Identify which cell holds the provided text, then report its (x, y) central coordinate. 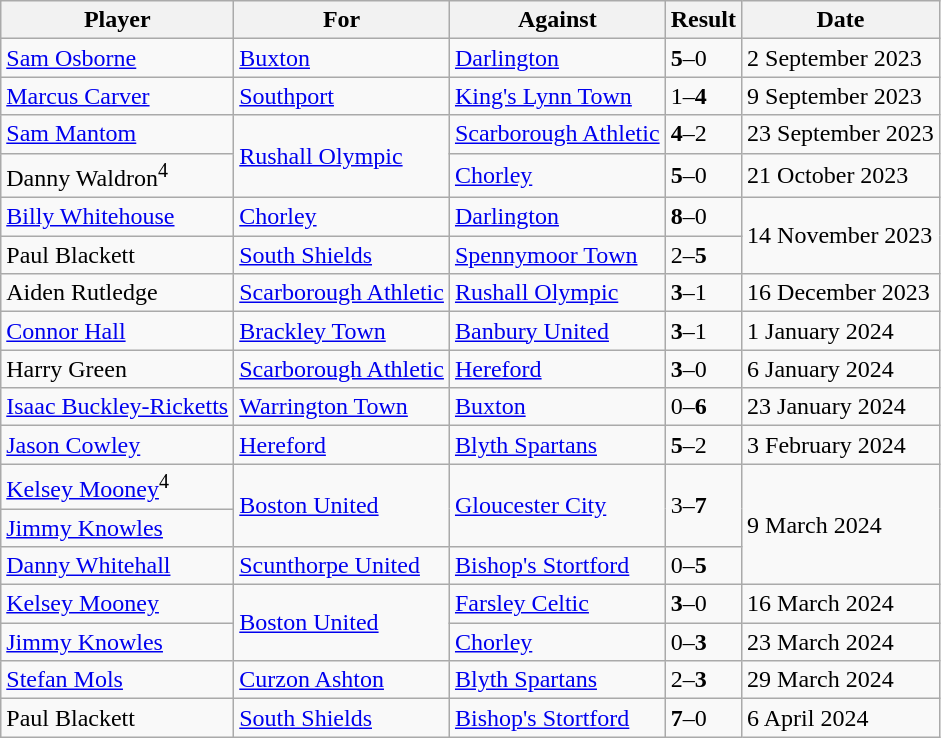
Player (118, 20)
0–6 (703, 407)
King's Lynn Town (557, 96)
Gloucester City (557, 506)
16 March 2024 (841, 604)
Banbury United (557, 331)
Connor Hall (118, 331)
Kelsey Mooney4 (118, 486)
16 December 2023 (841, 293)
2–3 (703, 680)
Jason Cowley (118, 445)
Southport (342, 96)
29 March 2024 (841, 680)
Sam Mantom (118, 134)
Warrington Town (342, 407)
14 November 2023 (841, 236)
23 September 2023 (841, 134)
2 September 2023 (841, 58)
Billy Whitehouse (118, 217)
7–0 (703, 718)
3 February 2024 (841, 445)
Curzon Ashton (342, 680)
0–5 (703, 566)
6 January 2024 (841, 369)
Farsley Celtic (557, 604)
Isaac Buckley-Ricketts (118, 407)
5–2 (703, 445)
Result (703, 20)
4–2 (703, 134)
8–0 (703, 217)
For (342, 20)
9 September 2023 (841, 96)
3–7 (703, 506)
Stefan Mols (118, 680)
21 October 2023 (841, 176)
Danny Whitehall (118, 566)
Sam Osborne (118, 58)
Scunthorpe United (342, 566)
Against (557, 20)
Harry Green (118, 369)
Spennymoor Town (557, 255)
Kelsey Mooney (118, 604)
0–3 (703, 642)
2–5 (703, 255)
1–4 (703, 96)
Date (841, 20)
Aiden Rutledge (118, 293)
Brackley Town (342, 331)
1 January 2024 (841, 331)
23 January 2024 (841, 407)
Marcus Carver (118, 96)
9 March 2024 (841, 524)
6 April 2024 (841, 718)
Danny Waldron4 (118, 176)
23 March 2024 (841, 642)
